For the text-containing cell, return its midpoint in (X, Y) coordinate format. 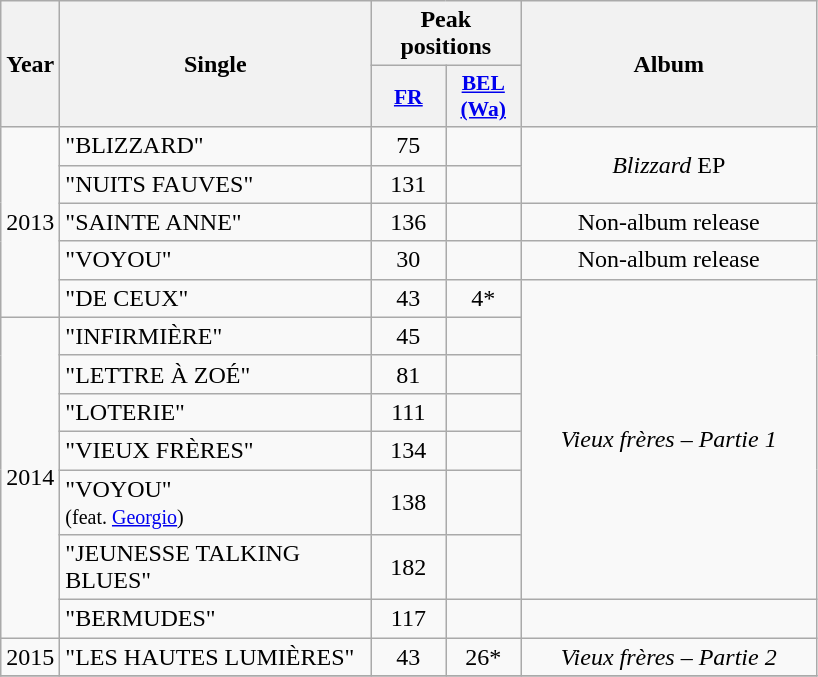
131 (408, 184)
2014 (30, 477)
"VOYOU" (216, 260)
26* (484, 657)
2015 (30, 657)
Single (216, 64)
FR (408, 96)
2013 (30, 222)
81 (408, 374)
"SAINTE ANNE" (216, 222)
"VOYOU"(feat. Georgio) (216, 502)
138 (408, 502)
111 (408, 412)
117 (408, 619)
"LETTRE À ZOÉ" (216, 374)
"VIEUX FRÈRES" (216, 450)
136 (408, 222)
Vieux frères – Partie 2 (669, 657)
45 (408, 336)
Album (669, 64)
"DE CEUX" (216, 298)
4* (484, 298)
Vieux frères – Partie 1 (669, 439)
"BLIZZARD" (216, 146)
75 (408, 146)
"BERMUDES" (216, 619)
"INFIRMIÈRE" (216, 336)
30 (408, 260)
134 (408, 450)
"LOTERIE" (216, 412)
182 (408, 568)
BEL (Wa) (484, 96)
Peak positions (446, 34)
Blizzard EP (669, 165)
"JEUNESSE TALKING BLUES" (216, 568)
Year (30, 64)
"LES HAUTES LUMIÈRES" (216, 657)
"NUITS FAUVES" (216, 184)
